Capture the cell that displays the provided text and extract its (x, y) central coordinate. 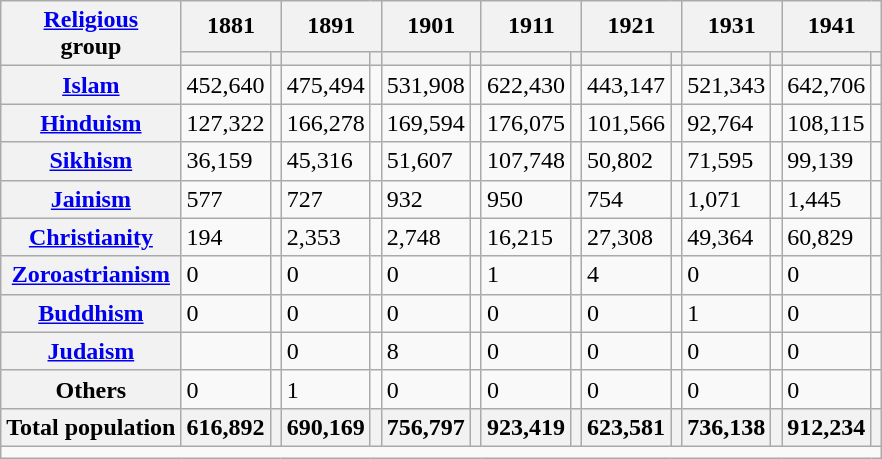
169,594 (426, 123)
Islam (91, 85)
1911 (531, 26)
4 (626, 275)
531,908 (426, 85)
1,071 (726, 199)
1921 (632, 26)
51,607 (426, 161)
690,169 (326, 427)
2,353 (326, 237)
166,278 (326, 123)
99,139 (826, 161)
642,706 (826, 85)
736,138 (726, 427)
176,075 (526, 123)
950 (526, 199)
8 (426, 351)
622,430 (526, 85)
1931 (732, 26)
127,322 (226, 123)
49,364 (726, 237)
Buddhism (91, 313)
616,892 (226, 427)
452,640 (226, 85)
107,748 (526, 161)
60,829 (826, 237)
50,802 (626, 161)
577 (226, 199)
Judaism (91, 351)
Zoroastrianism (91, 275)
101,566 (626, 123)
1941 (832, 26)
912,234 (826, 427)
2,748 (426, 237)
923,419 (526, 427)
623,581 (626, 427)
71,595 (726, 161)
1901 (431, 26)
Jainism (91, 199)
932 (426, 199)
756,797 (426, 427)
45,316 (326, 161)
475,494 (326, 85)
Religiousgroup (91, 34)
443,147 (626, 85)
1,445 (826, 199)
108,115 (826, 123)
194 (226, 237)
Total population (91, 427)
Christianity (91, 237)
16,215 (526, 237)
754 (626, 199)
36,159 (226, 161)
1891 (331, 26)
27,308 (626, 237)
Others (91, 389)
Sikhism (91, 161)
521,343 (726, 85)
1881 (231, 26)
92,764 (726, 123)
727 (326, 199)
Hinduism (91, 123)
